Scan for the cell matching the given text and deliver its (X, Y) coordinate at center. 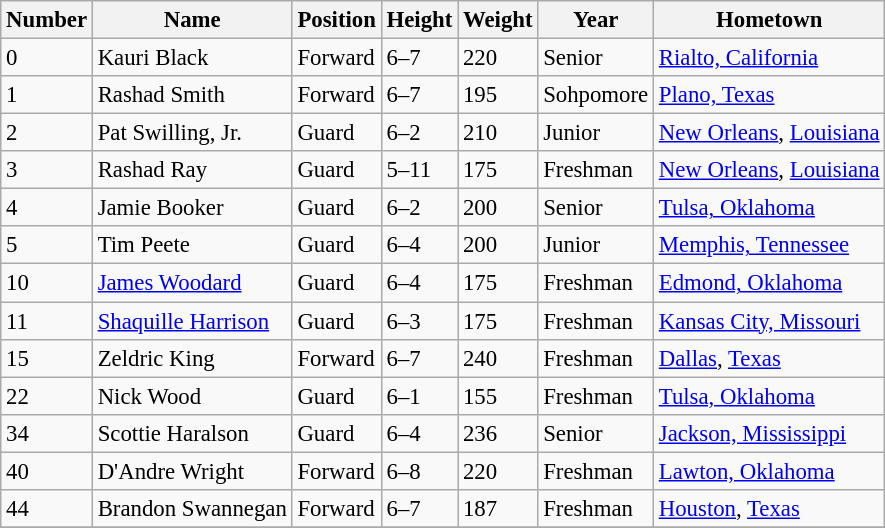
Weight (498, 20)
5–11 (419, 170)
Hometown (768, 20)
3 (47, 170)
0 (47, 58)
D'Andre Wright (192, 471)
Scottie Haralson (192, 433)
5 (47, 245)
Year (596, 20)
Kauri Black (192, 58)
Lawton, Oklahoma (768, 471)
Edmond, Oklahoma (768, 283)
187 (498, 509)
240 (498, 358)
Dallas, Texas (768, 358)
Jamie Booker (192, 208)
Sohpomore (596, 95)
Pat Swilling, Jr. (192, 133)
44 (47, 509)
155 (498, 396)
Kansas City, Missouri (768, 321)
Plano, Texas (768, 95)
2 (47, 133)
34 (47, 433)
Jackson, Mississippi (768, 433)
Number (47, 20)
1 (47, 95)
Houston, Texas (768, 509)
11 (47, 321)
Rashad Ray (192, 170)
10 (47, 283)
210 (498, 133)
22 (47, 396)
Height (419, 20)
Name (192, 20)
Shaquille Harrison (192, 321)
195 (498, 95)
Tim Peete (192, 245)
James Woodard (192, 283)
Brandon Swannegan (192, 509)
Position (336, 20)
Zeldric King (192, 358)
Nick Wood (192, 396)
6–3 (419, 321)
6–8 (419, 471)
40 (47, 471)
15 (47, 358)
Memphis, Tennessee (768, 245)
Rialto, California (768, 58)
236 (498, 433)
Rashad Smith (192, 95)
4 (47, 208)
6–1 (419, 396)
